Identify which cell holds the provided text, then report its [X, Y] central coordinate. 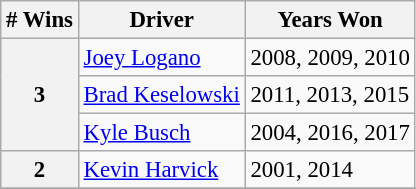
Years Won [330, 20]
2008, 2009, 2010 [330, 58]
2004, 2016, 2017 [330, 133]
Brad Keselowski [162, 95]
# Wins [40, 20]
2011, 2013, 2015 [330, 95]
Kyle Busch [162, 133]
Kevin Harvick [162, 170]
Joey Logano [162, 58]
2001, 2014 [330, 170]
2 [40, 170]
Driver [162, 20]
3 [40, 96]
